Return [X, Y] of the center of cell containing provided text 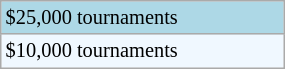
$10,000 tournaments [142, 51]
$25,000 tournaments [142, 17]
